For the text-containing cell, return its midpoint in (X, Y) coordinate format. 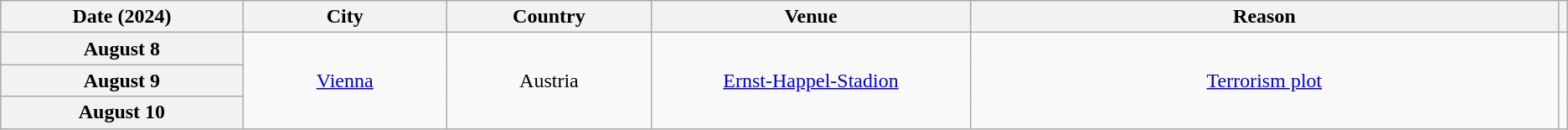
Date (2024) (122, 17)
Country (549, 17)
City (345, 17)
August 8 (122, 49)
Ernst-Happel-Stadion (811, 81)
Venue (811, 17)
August 10 (122, 112)
Vienna (345, 81)
Austria (549, 81)
August 9 (122, 81)
Reason (1265, 17)
Terrorism plot (1265, 81)
